From the cell containing the given text, extract its center point as [x, y] coordinate. 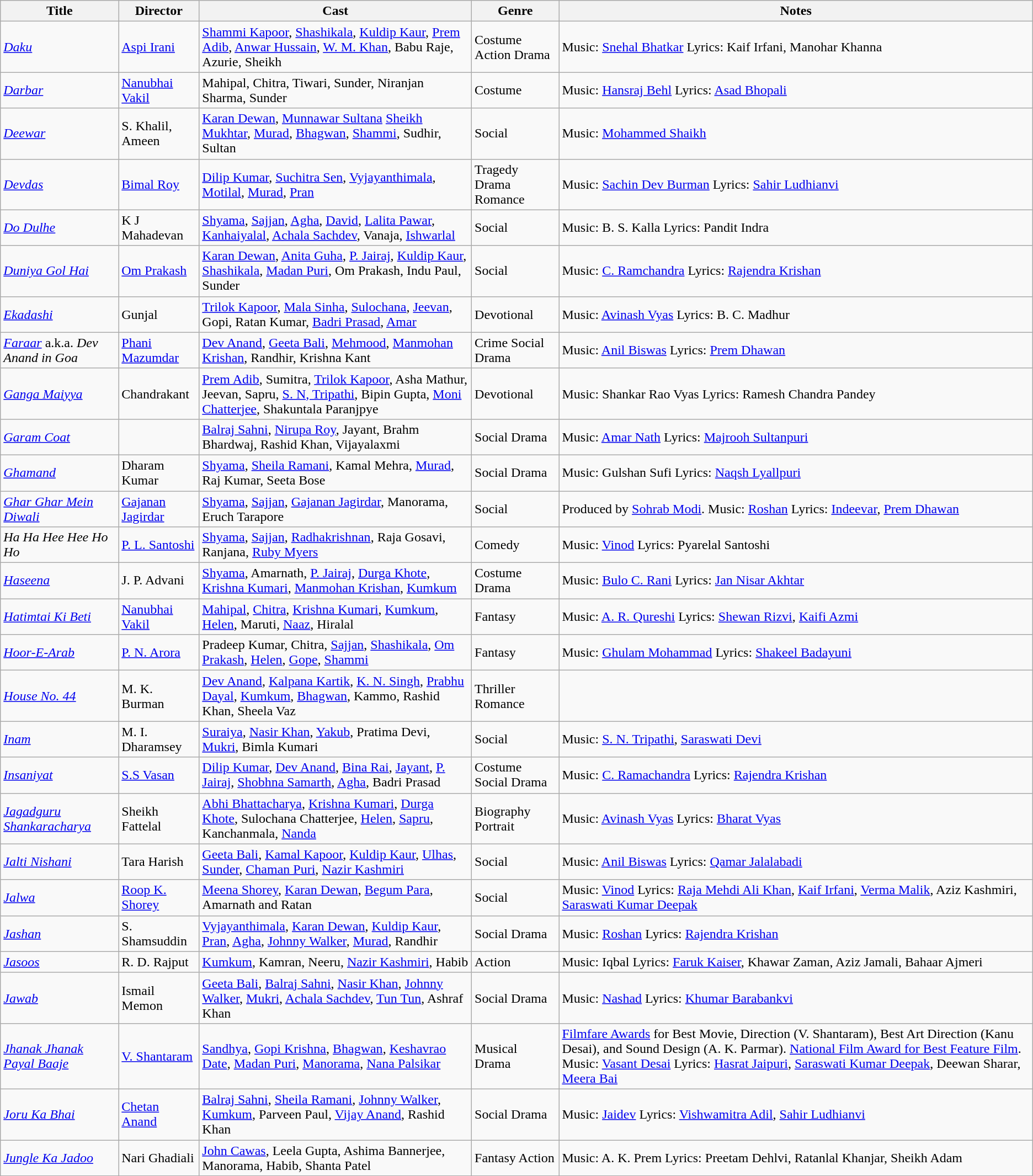
Abhi Bhattacharya, Krishna Kumari, Durga Khote, Sulochana Chatterjee, Helen, Sapru, Kanchanmala, Nanda [336, 818]
Music: A. R. Qureshi Lyrics: Shewan Rizvi, Kaifi Azmi [796, 617]
Music: B. S. Kalla Lyrics: Pandit Indra [796, 227]
S. Shamsuddin [159, 934]
Musical Drama [515, 1056]
Joru Ka Bhai [60, 1114]
P. L. Santoshi [159, 545]
Bimal Roy [159, 184]
Darbar [60, 91]
Inam [60, 739]
Geeta Bali, Balraj Sahni, Nasir Khan, Johnny Walker, Mukri, Achala Sachdev, Tun Tun, Ashraf Khan [336, 998]
M. K. Burman [159, 696]
Deewar [60, 134]
Dharam Kumar [159, 472]
Garam Coat [60, 437]
Vyjayanthimala, Karan Dewan, Kuldip Kaur, Pran, Agha, Johnny Walker, Murad, Randhir [336, 934]
Gajanan Jagirdar [159, 509]
Tara Harish [159, 862]
Shyama, Sajjan, Gajanan Jagirdar, Manorama, Eruch Tarapore [336, 509]
Sheikh Fattelal [159, 818]
Music: A. K. Prem Lyrics: Preetam Dehlvi, Ratanlal Khanjar, Sheikh Adam [796, 1158]
Ghamand [60, 472]
Dilip Kumar, Dev Anand, Bina Rai, Jayant, P. Jairaj, Shobhna Samarth, Agha, Badri Prasad [336, 775]
Phani Mazumdar [159, 350]
Costume [515, 91]
Shammi Kapoor, Shashikala, Kuldip Kaur, Prem Adib, Anwar Hussain, W. M. Khan, Babu Raje, Azurie, Sheikh [336, 47]
Music: C. Ramchandra Lyrics: Rajendra Krishan [796, 271]
House No. 44 [60, 696]
Music: Avinash Vyas Lyrics: Bharat Vyas [796, 818]
Do Dulhe [60, 227]
Music: Hansraj Behl Lyrics: Asad Bhopali [796, 91]
Mahipal, Chitra, Tiwari, Sunder, Niranjan Sharma, Sunder [336, 91]
Jagadguru Shankaracharya [60, 818]
Produced by Sohrab Modi. Music: Roshan Lyrics: Indeevar, Prem Dhawan [796, 509]
Shyama, Sajjan, Agha, David, Lalita Pawar, Kanhaiyalal, Achala Sachdev, Vanaja, Ishwarlal [336, 227]
Pradeep Kumar, Chitra, Sajjan, Shashikala, Om Prakash, Helen, Gope, Shammi [336, 652]
Duniya Gol Hai [60, 271]
Comedy [515, 545]
Dilip Kumar, Suchitra Sen, Vyjayanthimala, Motilal, Murad, Pran [336, 184]
Ha Ha Hee Hee Ho Ho [60, 545]
Costume Drama [515, 581]
Music: Snehal Bhatkar Lyrics: Kaif Irfani, Manohar Khanna [796, 47]
Jasoos [60, 962]
Cast [336, 11]
Notes [796, 11]
Music: Roshan Lyrics: Rajendra Krishan [796, 934]
S. Khalil, Ameen [159, 134]
Fantasy Action [515, 1158]
Mahipal, Chitra, Krishna Kumari, Kumkum, Helen, Maruti, Naaz, Hiralal [336, 617]
Biography Portrait [515, 818]
Sandhya, Gopi Krishna, Bhagwan, Keshavrao Date, Madan Puri, Manorama, Nana Palsikar [336, 1056]
Costume Social Drama [515, 775]
Director [159, 11]
Hoor-E-Arab [60, 652]
Music: Shankar Rao Vyas Lyrics: Ramesh Chandra Pandey [796, 393]
Hatimtai Ki Beti [60, 617]
Prem Adib, Sumitra, Trilok Kapoor, Asha Mathur, Jeevan, Sapru, S. N, Tripathi, Bipin Gupta, Moni Chatterjee, Shakuntala Paranjpye [336, 393]
Faraar a.k.a. Dev Anand in Goa [60, 350]
Music: Anil Biswas Lyrics: Prem Dhawan [796, 350]
Music: Ghulam Mohammad Lyrics: Shakeel Badayuni [796, 652]
Music: Anil Biswas Lyrics: Qamar Jalalabadi [796, 862]
J. P. Advani [159, 581]
Crime Social Drama [515, 350]
Music: Avinash Vyas Lyrics: B. C. Madhur [796, 315]
Roop K. Shorey [159, 897]
Gunjal [159, 315]
Balraj Sahni, Nirupa Roy, Jayant, Brahm Bhardwaj, Rashid Khan, Vijayalaxmi [336, 437]
Jashan [60, 934]
R. D. Rajput [159, 962]
Music: Amar Nath Lyrics: Majrooh Sultanpuri [796, 437]
Dev Anand, Kalpana Kartik, K. N. Singh, Prabhu Dayal, Kumkum, Bhagwan, Kammo, Rashid Khan, Sheela Vaz [336, 696]
Trilok Kapoor, Mala Sinha, Sulochana, Jeevan, Gopi, Ratan Kumar, Badri Prasad, Amar [336, 315]
Kumkum, Kamran, Neeru, Nazir Kashmiri, Habib [336, 962]
Ismail Memon [159, 998]
Shyama, Sheila Ramani, Kamal Mehra, Murad, Raj Kumar, Seeta Bose [336, 472]
Meena Shorey, Karan Dewan, Begum Para, Amarnath and Ratan [336, 897]
P. N. Arora [159, 652]
Ghar Ghar Mein Diwali [60, 509]
Music: Vinod Lyrics: Raja Mehdi Ali Khan, Kaif Irfani, Verma Malik, Aziz Kashmiri, Saraswati Kumar Deepak [796, 897]
John Cawas, Leela Gupta, Ashima Bannerjee, Manorama, Habib, Shanta Patel [336, 1158]
Aspi Irani [159, 47]
Geeta Bali, Kamal Kapoor, Kuldip Kaur, Ulhas, Sunder, Chaman Puri, Nazir Kashmiri [336, 862]
Music: Vinod Lyrics: Pyarelal Santoshi [796, 545]
Shyama, Sajjan, Radhakrishnan, Raja Gosavi, Ranjana, Ruby Myers [336, 545]
Jalti Nishani [60, 862]
Shyama, Amarnath, P. Jairaj, Durga Khote, Krishna Kumari, Manmohan Krishan, Kumkum [336, 581]
Ganga Maiyya [60, 393]
Music: Gulshan Sufi Lyrics: Naqsh Lyallpuri [796, 472]
Devdas [60, 184]
Tragedy Drama Romance [515, 184]
Action [515, 962]
Insaniyat [60, 775]
M. I. Dharamsey [159, 739]
Dev Anand, Geeta Bali, Mehmood, Manmohan Krishan, Randhir, Krishna Kant [336, 350]
Chandrakant [159, 393]
Music: Iqbal Lyrics: Faruk Kaiser, Khawar Zaman, Aziz Jamali, Bahaar Ajmeri [796, 962]
Music: Nashad Lyrics: Khumar Barabankvi [796, 998]
Music: S. N. Tripathi, Saraswati Devi [796, 739]
Daku [60, 47]
Jalwa [60, 897]
Haseena [60, 581]
Suraiya, Nasir Khan, Yakub, Pratima Devi, Mukri, Bimla Kumari [336, 739]
Ekadashi [60, 315]
Nari Ghadiali [159, 1158]
S.S Vasan [159, 775]
Music: Mohammed Shaikh [796, 134]
Jawab [60, 998]
Genre [515, 11]
Thriller Romance [515, 696]
Music: C. Ramachandra Lyrics: Rajendra Krishan [796, 775]
Costume Action Drama [515, 47]
Music: Bulo C. Rani Lyrics: Jan Nisar Akhtar [796, 581]
Music: Sachin Dev Burman Lyrics: Sahir Ludhianvi [796, 184]
Title [60, 11]
Karan Dewan, Anita Guha, P. Jairaj, Kuldip Kaur, Shashikala, Madan Puri, Om Prakash, Indu Paul, Sunder [336, 271]
Jungle Ka Jadoo [60, 1158]
Chetan Anand [159, 1114]
K J Mahadevan [159, 227]
Jhanak Jhanak Payal Baaje [60, 1056]
Music: Jaidev Lyrics: Vishwamitra Adil, Sahir Ludhianvi [796, 1114]
Karan Dewan, Munnawar Sultana Sheikh Mukhtar, Murad, Bhagwan, Shammi, Sudhir, Sultan [336, 134]
Om Prakash [159, 271]
V. Shantaram [159, 1056]
Balraj Sahni, Sheila Ramani, Johnny Walker, Kumkum, Parveen Paul, Vijay Anand, Rashid Khan [336, 1114]
